Extract the (x, y) coordinate from the center of the cell holding the provided text.  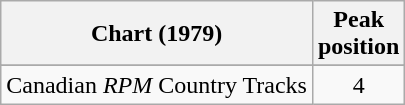
4 (358, 85)
Chart (1979) (157, 34)
Peakposition (358, 34)
Canadian RPM Country Tracks (157, 85)
